Return (x, y) of the center of cell containing provided text 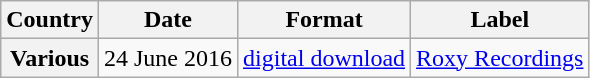
Format (324, 20)
24 June 2016 (168, 58)
Roxy Recordings (500, 58)
Label (500, 20)
digital download (324, 58)
Date (168, 20)
Country (50, 20)
Various (50, 58)
